Determine the (x, y) coordinate at the center of the cell enclosing the given text.  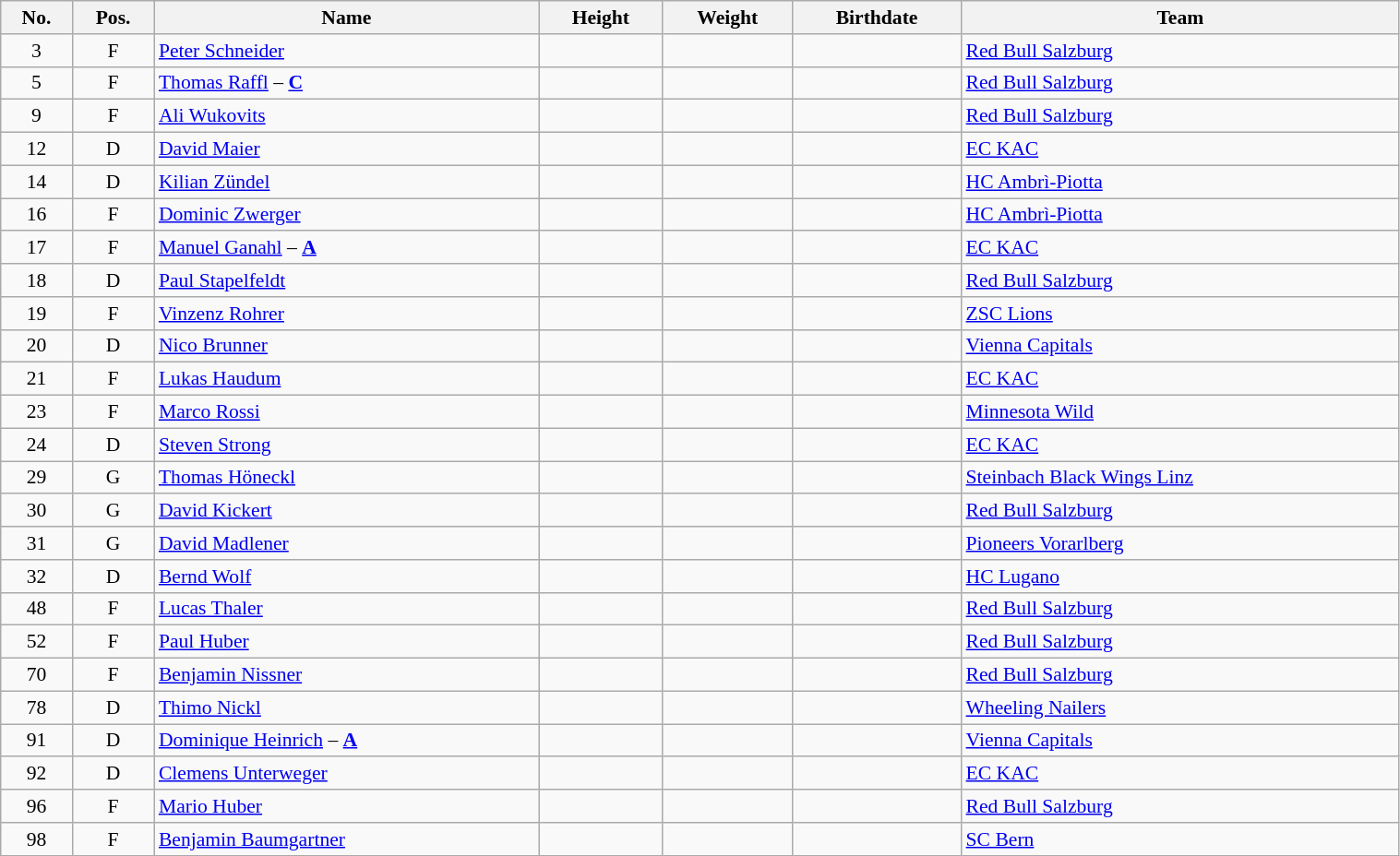
16 (37, 215)
Birthdate (877, 18)
Bernd Wolf (347, 577)
14 (37, 182)
David Maier (347, 149)
SC Bern (1180, 839)
Dominic Zwerger (347, 215)
18 (37, 280)
Paul Stapelfeldt (347, 280)
29 (37, 478)
31 (37, 543)
Dominique Heinrich – A (347, 741)
Clemens Unterweger (347, 774)
70 (37, 675)
Mario Huber (347, 806)
Team (1180, 18)
32 (37, 577)
78 (37, 707)
19 (37, 314)
52 (37, 642)
Pos. (113, 18)
Weight (727, 18)
23 (37, 412)
Thomas Raffl – C (347, 83)
ZSC Lions (1180, 314)
Steinbach Black Wings Linz (1180, 478)
98 (37, 839)
3 (37, 51)
Lucas Thaler (347, 609)
24 (37, 445)
David Kickert (347, 511)
No. (37, 18)
30 (37, 511)
Name (347, 18)
Steven Strong (347, 445)
Lukas Haudum (347, 379)
Thomas Höneckl (347, 478)
HC Lugano (1180, 577)
Manuel Ganahl – A (347, 248)
9 (37, 116)
Wheeling Nailers (1180, 707)
Height (601, 18)
Marco Rossi (347, 412)
Nico Brunner (347, 346)
48 (37, 609)
Paul Huber (347, 642)
21 (37, 379)
Vinzenz Rohrer (347, 314)
Peter Schneider (347, 51)
17 (37, 248)
12 (37, 149)
Benjamin Nissner (347, 675)
20 (37, 346)
David Madlener (347, 543)
Minnesota Wild (1180, 412)
Kilian Zündel (347, 182)
Benjamin Baumgartner (347, 839)
92 (37, 774)
Pioneers Vorarlberg (1180, 543)
96 (37, 806)
Ali Wukovits (347, 116)
91 (37, 741)
Thimo Nickl (347, 707)
5 (37, 83)
